From the cell containing the given text, extract its center point as [X, Y] coordinate. 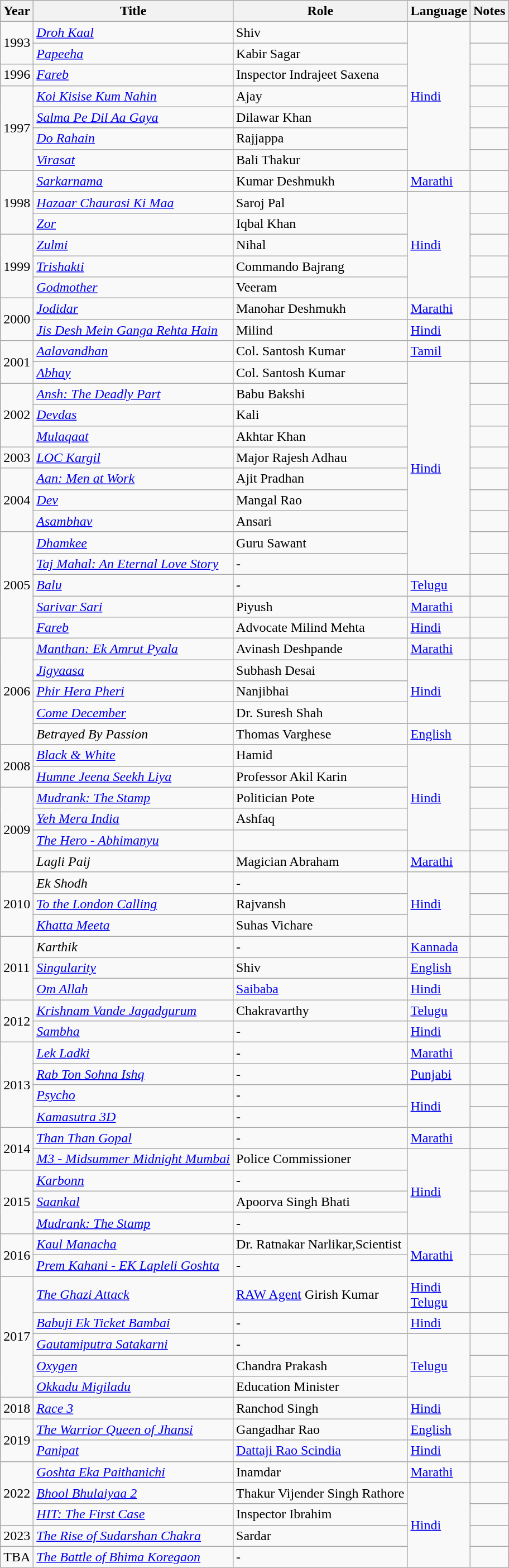
1999 [17, 266]
Do Rahain [133, 139]
Droh Kaal [133, 32]
Black & White [133, 755]
Singularity [133, 968]
Devdas [133, 415]
Zor [133, 223]
Yeh Mera India [133, 819]
Inspector Ibrahim [320, 1514]
Kannada [439, 947]
Aalavandhan [133, 351]
Police Commissioner [320, 1159]
Ansari [320, 521]
2000 [17, 320]
Major Rajesh Adhau [320, 457]
Thomas Varghese [320, 734]
2005 [17, 585]
2022 [17, 1493]
Lek Ladki [133, 1053]
Sarivar Sari [133, 606]
Rajjappa [320, 139]
Kumar Deshmukh [320, 181]
Milind [320, 330]
Year [17, 11]
Saibaba [320, 989]
Jigyaasa [133, 670]
Notes [489, 11]
Rab Ton Sohna Ishq [133, 1074]
Inspector Indrajeet Saxena [320, 75]
Okkadu Migiladu [133, 1387]
Tamil [439, 351]
2019 [17, 1440]
HIT: The First Case [133, 1514]
Saroj Pal [320, 202]
Godmother [133, 288]
Goshta Eka Paithanichi [133, 1472]
Mangal Rao [320, 500]
Subhash Desai [320, 670]
Chandra Prakash [320, 1366]
Khatta Meeta [133, 925]
Gautamiputra Satakarni [133, 1345]
Avinash Deshpande [320, 649]
Dhamkee [133, 542]
Gangadhar Rao [320, 1429]
2017 [17, 1336]
Dattaji Rao Scindia [320, 1451]
2011 [17, 968]
2009 [17, 830]
Ashfaq [320, 819]
RAW Agent Girish Kumar [320, 1294]
The Ghazi Attack [133, 1294]
Balu [133, 585]
2010 [17, 904]
Come December [133, 713]
The Hero - Abhimanyu [133, 840]
Akhtar Khan [320, 436]
2018 [17, 1408]
Phir Hera Pheri [133, 692]
2014 [17, 1148]
Nanjibhai [320, 692]
1998 [17, 202]
Koi Kisise Kum Nahin [133, 96]
LOC Kargil [133, 457]
2023 [17, 1536]
Karbonn [133, 1180]
Veeram [320, 288]
Title [133, 11]
Oxygen [133, 1366]
2003 [17, 457]
1993 [17, 43]
Kabir Sagar [320, 54]
2008 [17, 766]
Jis Desh Mein Ganga Rehta Hain [133, 330]
Abhay [133, 373]
Ajay [320, 96]
Advocate Milind Mehta [320, 628]
Manthan: Ek Amrut Pyala [133, 649]
Aan: Men at Work [133, 479]
Suhas Vichare [320, 925]
2016 [17, 1255]
The Battle of Bhima Koregaon [133, 1557]
Zulmi [133, 245]
Krishnam Vande Jagadgurum [133, 1011]
The Warrior Queen of Jhansi [133, 1429]
Dr. Suresh Shah [320, 713]
Inamdar [320, 1472]
2012 [17, 1021]
Salma Pe Dil Aa Gaya [133, 117]
Hamid [320, 755]
Papeeha [133, 54]
Saankal [133, 1202]
Virasat [133, 160]
Kamasutra 3D [133, 1117]
Commando Bajrang [320, 266]
Punjabi [439, 1074]
Babuji Ek Ticket Bambai [133, 1323]
Manohar Deshmukh [320, 309]
Piyush [320, 606]
Betrayed By Passion [133, 734]
Kaul Manacha [133, 1244]
To the London Calling [133, 904]
Dev [133, 500]
Than Than Gopal [133, 1138]
Ranchod Singh [320, 1408]
Hazaar Chaurasi Ki Maa [133, 202]
Ansh: The Deadly Part [133, 394]
Ek Shodh [133, 883]
Bhool Bhulaiyaa 2 [133, 1493]
Sambha [133, 1032]
Ajit Pradhan [320, 479]
2015 [17, 1202]
Psycho [133, 1095]
2002 [17, 415]
Asambhav [133, 521]
Babu Bakshi [320, 394]
Language [439, 11]
Magician Abraham [320, 861]
M3 - Midsummer Midnight Mumbai [133, 1159]
Race 3 [133, 1408]
Sarkarnama [133, 181]
1997 [17, 128]
Education Minister [320, 1387]
Role [320, 11]
The Rise of Sudarshan Chakra [133, 1536]
Humne Jeena Seekh Liya [133, 776]
Mulaqaat [133, 436]
2013 [17, 1085]
Panipat [133, 1451]
Politician Pote [320, 798]
Bali Thakur [320, 160]
Dr. Ratnakar Narlikar,Scientist [320, 1244]
Lagli Paij [133, 861]
2004 [17, 500]
Jodidar [133, 309]
2001 [17, 362]
Chakravarthy [320, 1011]
Thakur Vijender Singh Rathore [320, 1493]
Karthik [133, 947]
HindiTelugu [439, 1294]
Om Allah [133, 989]
Taj Mahal: An Eternal Love Story [133, 564]
Apoorva Singh Bhati [320, 1202]
Sardar [320, 1536]
1996 [17, 75]
Kali [320, 415]
2006 [17, 692]
Professor Akil Karin [320, 776]
Dilawar Khan [320, 117]
Iqbal Khan [320, 223]
Rajvansh [320, 904]
Trishakti [133, 266]
Prem Kahani - EK Lapleli Goshta [133, 1265]
Nihal [320, 245]
TBA [17, 1557]
Guru Sawant [320, 542]
